From the cell containing the given text, extract its center point as [X, Y] coordinate. 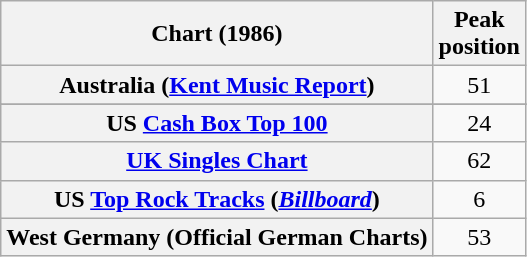
US Cash Box Top 100 [217, 123]
51 [479, 85]
6 [479, 199]
UK Singles Chart [217, 161]
US Top Rock Tracks (Billboard) [217, 199]
Chart (1986) [217, 34]
62 [479, 161]
24 [479, 123]
Peakposition [479, 34]
53 [479, 237]
West Germany (Official German Charts) [217, 237]
Australia (Kent Music Report) [217, 85]
